Find where the given text appears and provide that cell's center as [X, Y] coordinate. 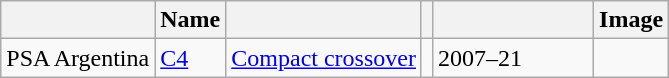
C4 [190, 58]
2007–21 [514, 58]
Image [632, 20]
Compact crossover [324, 58]
PSA Argentina [78, 58]
Name [190, 20]
